Provide the [x, y] coordinate of the cell's center where the given text is located.  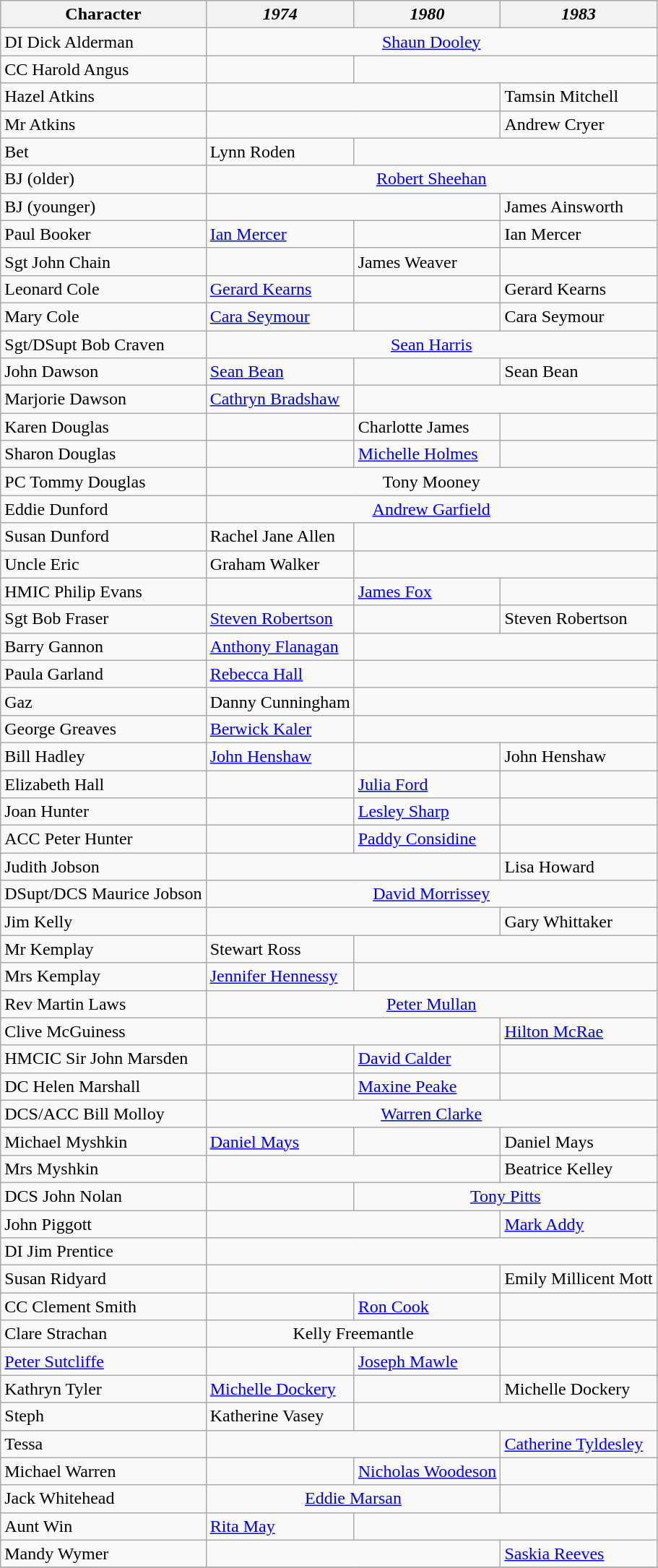
Tony Pitts [506, 1196]
Mr Kemplay [103, 949]
Bill Hadley [103, 756]
Rebecca Hall [280, 674]
BJ (older) [103, 179]
Hilton McRae [579, 1031]
Leonard Cole [103, 289]
Aunt Win [103, 1526]
1980 [428, 14]
Eddie Dunford [103, 509]
Clive McGuiness [103, 1031]
1974 [280, 14]
Jennifer Hennessy [280, 976]
Sgt John Chain [103, 261]
Stewart Ross [280, 949]
Gary Whittaker [579, 922]
David Morrissey [431, 894]
Sean Harris [431, 345]
James Weaver [428, 261]
Warren Clarke [431, 1114]
James Fox [428, 592]
Sgt/DSupt Bob Craven [103, 345]
Andrew Cryer [579, 124]
Hazel Atkins [103, 97]
James Ainsworth [579, 207]
Michelle Holmes [428, 454]
Anthony Flanagan [280, 646]
DCS John Nolan [103, 1196]
Eddie Marsan [353, 1499]
Michael Myshkin [103, 1141]
1983 [579, 14]
Paul Booker [103, 234]
Sgt Bob Fraser [103, 619]
John Piggott [103, 1224]
Cathryn Bradshaw [280, 399]
CC Clement Smith [103, 1307]
Danny Cunningham [280, 701]
George Greaves [103, 729]
Elizabeth Hall [103, 784]
Kelly Freemantle [353, 1334]
Rachel Jane Allen [280, 537]
PC Tommy Douglas [103, 482]
Charlotte James [428, 427]
Catherine Tyldesley [579, 1444]
DCS/ACC Bill Molloy [103, 1114]
Jim Kelly [103, 922]
Marjorie Dawson [103, 399]
Lynn Roden [280, 152]
Joan Hunter [103, 812]
Emily Millicent Mott [579, 1279]
Joseph Mawle [428, 1361]
DSupt/DCS Maurice Jobson [103, 894]
Julia Ford [428, 784]
Mr Atkins [103, 124]
Maxine Peake [428, 1086]
ACC Peter Hunter [103, 839]
Shaun Dooley [431, 42]
Michael Warren [103, 1471]
DI Jim Prentice [103, 1252]
Mark Addy [579, 1224]
HMIC Philip Evans [103, 592]
Mandy Wymer [103, 1554]
Paddy Considine [428, 839]
Ron Cook [428, 1307]
Kathryn Tyler [103, 1389]
Susan Ridyard [103, 1279]
Nicholas Woodeson [428, 1471]
Susan Dunford [103, 537]
DC Helen Marshall [103, 1086]
Beatrice Kelley [579, 1169]
Lisa Howard [579, 867]
Graham Walker [280, 564]
Sharon Douglas [103, 454]
Katherine Vasey [280, 1416]
Jack Whitehead [103, 1499]
Mary Cole [103, 316]
Lesley Sharp [428, 812]
Mrs Kemplay [103, 976]
Rev Martin Laws [103, 1004]
CC Harold Angus [103, 69]
Gaz [103, 701]
Tamsin Mitchell [579, 97]
Clare Strachan [103, 1334]
John Dawson [103, 372]
Bet [103, 152]
Saskia Reeves [579, 1554]
Mrs Myshkin [103, 1169]
Karen Douglas [103, 427]
Peter Mullan [431, 1004]
Tony Mooney [431, 482]
Robert Sheehan [431, 179]
David Calder [428, 1059]
Barry Gannon [103, 646]
Paula Garland [103, 674]
DI Dick Alderman [103, 42]
Character [103, 14]
Berwick Kaler [280, 729]
Uncle Eric [103, 564]
HMCIC Sir John Marsden [103, 1059]
Andrew Garfield [431, 509]
Judith Jobson [103, 867]
Steph [103, 1416]
BJ (younger) [103, 207]
Peter Sutcliffe [103, 1361]
Rita May [280, 1526]
Tessa [103, 1444]
